For the text-containing cell, return its midpoint in [x, y] coordinate format. 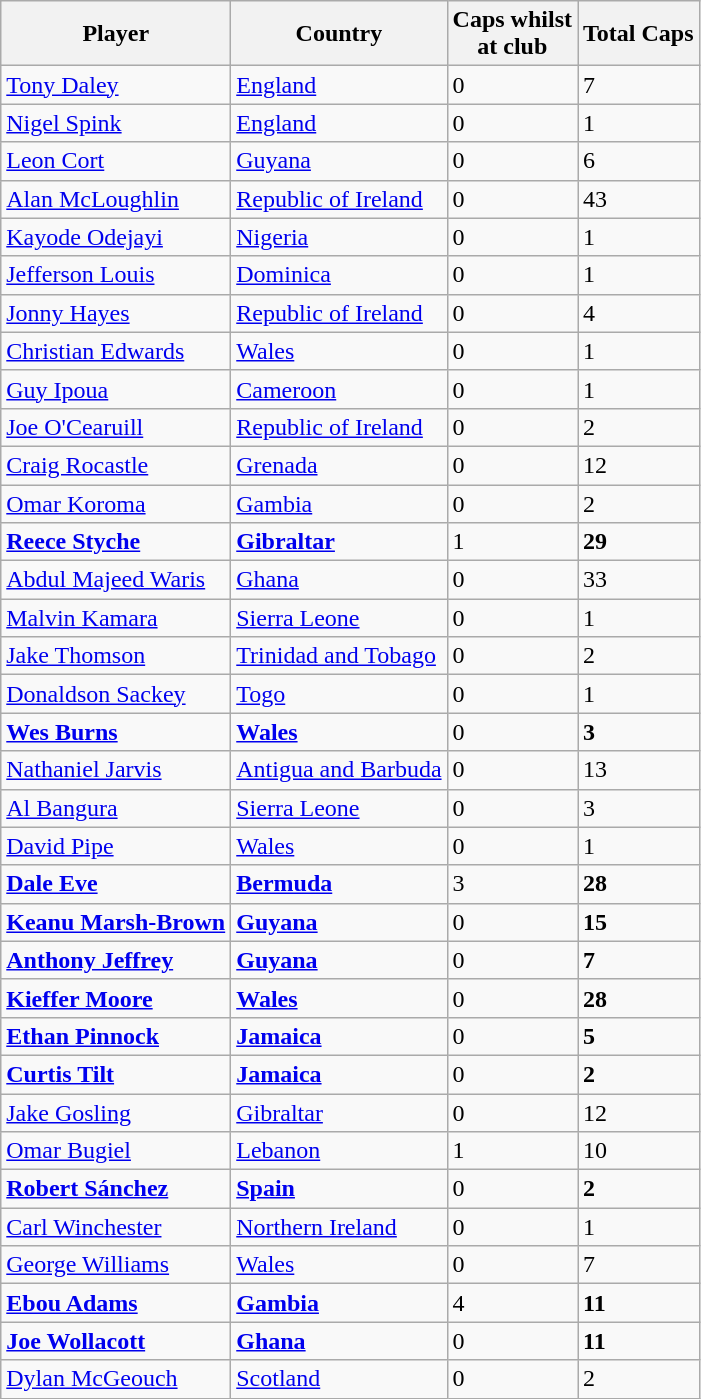
Cameroon [339, 389]
Total Caps [639, 34]
Leon Cort [116, 161]
Malvin Kamara [116, 618]
Nigel Spink [116, 123]
Anthony Jeffrey [116, 960]
Player [116, 34]
Al Bangura [116, 808]
Scotland [339, 1379]
George Williams [116, 1265]
Spain [339, 1189]
15 [639, 922]
Jefferson Louis [116, 275]
Carl Winchester [116, 1227]
Craig Rocastle [116, 465]
Grenada [339, 465]
Northern Ireland [339, 1227]
Kieffer Moore [116, 998]
Nigeria [339, 237]
David Pipe [116, 846]
Dominica [339, 275]
Antigua and Barbuda [339, 770]
Donaldson Sackey [116, 694]
Tony Daley [116, 85]
Keanu Marsh-Brown [116, 922]
Togo [339, 694]
Nathaniel Jarvis [116, 770]
Alan McLoughlin [116, 199]
Robert Sánchez [116, 1189]
Abdul Majeed Waris [116, 580]
33 [639, 580]
5 [639, 1036]
29 [639, 542]
43 [639, 199]
Reece Styche [116, 542]
6 [639, 161]
Joe O'Cearuill [116, 427]
Jonny Hayes [116, 313]
Dale Eve [116, 884]
Omar Koroma [116, 503]
Lebanon [339, 1151]
Country [339, 34]
Jake Gosling [116, 1113]
13 [639, 770]
Omar Bugiel [116, 1151]
10 [639, 1151]
Christian Edwards [116, 351]
Trinidad and Tobago [339, 656]
Dylan McGeouch [116, 1379]
Guy Ipoua [116, 389]
Bermuda [339, 884]
Joe Wollacott [116, 1341]
Jake Thomson [116, 656]
Ethan Pinnock [116, 1036]
Wes Burns [116, 732]
Kayode Odejayi [116, 237]
Curtis Tilt [116, 1074]
Caps whilstat club [512, 34]
Ebou Adams [116, 1303]
